Scan for the cell matching the given text and deliver its (X, Y) coordinate at center. 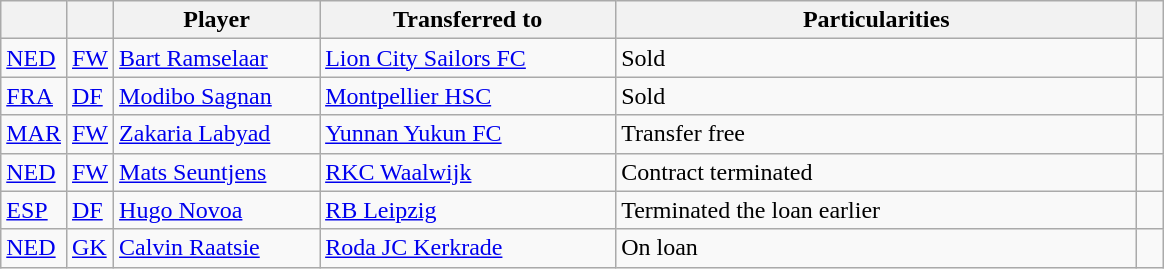
Terminated the loan earlier (876, 210)
Calvin Raatsie (217, 248)
Hugo Novoa (217, 210)
RKC Waalwijk (468, 172)
Yunnan Yukun FC (468, 134)
Bart Ramselaar (217, 58)
Contract terminated (876, 172)
Zakaria Labyad (217, 134)
Montpellier HSC (468, 96)
Particularities (876, 20)
FRA (34, 96)
MAR (34, 134)
Lion City Sailors FC (468, 58)
Transfer free (876, 134)
Mats Seuntjens (217, 172)
On loan (876, 248)
ESP (34, 210)
Modibo Sagnan (217, 96)
Transferred to (468, 20)
Roda JC Kerkrade (468, 248)
GK (90, 248)
Player (217, 20)
RB Leipzig (468, 210)
